Return the [x, y] coordinate for the center point of the cell that contains the specified text.  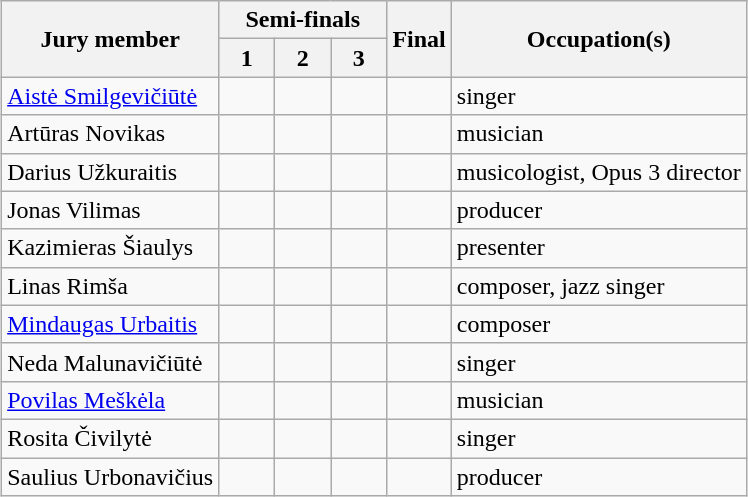
presenter [598, 248]
Final [419, 39]
1 [247, 58]
Kazimieras Šiaulys [110, 248]
Linas Rimša [110, 286]
Mindaugas Urbaitis [110, 324]
3 [359, 58]
Aistė Smilgevičiūtė [110, 96]
Saulius Urbonavičius [110, 477]
Occupation(s) [598, 39]
Povilas Meškėla [110, 400]
Artūras Novikas [110, 134]
composer [598, 324]
musicologist, Opus 3 director [598, 172]
Jonas Vilimas [110, 210]
Jury member [110, 39]
Semi-finals [303, 20]
Neda Malunavičiūtė [110, 362]
Darius Užkuraitis [110, 172]
Rosita Čivilytė [110, 438]
composer, jazz singer [598, 286]
2 [303, 58]
